For the text-containing cell, return its midpoint in [x, y] coordinate format. 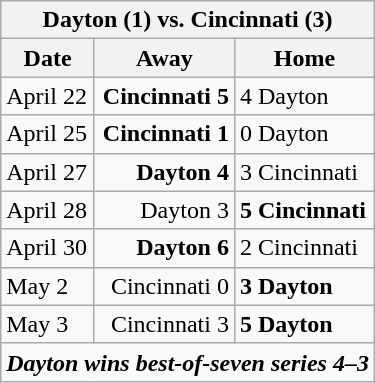
Cincinnati 0 [164, 286]
May 3 [48, 324]
4 Dayton [304, 96]
3 Dayton [304, 286]
Dayton wins best-of-seven series 4–3 [188, 362]
Dayton 4 [164, 172]
Dayton 3 [164, 210]
Cincinnati 1 [164, 134]
Cincinnati 5 [164, 96]
0 Dayton [304, 134]
Cincinnati 3 [164, 324]
Date [48, 58]
April 27 [48, 172]
April 25 [48, 134]
5 Dayton [304, 324]
3 Cincinnati [304, 172]
April 28 [48, 210]
April 30 [48, 248]
Dayton (1) vs. Cincinnati (3) [188, 20]
Dayton 6 [164, 248]
5 Cincinnati [304, 210]
Away [164, 58]
Home [304, 58]
May 2 [48, 286]
2 Cincinnati [304, 248]
April 22 [48, 96]
